Detect which cell encompasses the target text, then output its [X, Y] center coordinate. 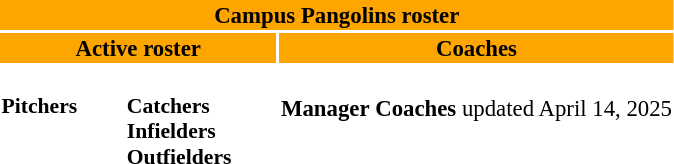
Campus Pangolins roster [336, 15]
Active roster [138, 48]
Coaches [476, 48]
